Return [X, Y] of the center of cell containing provided text 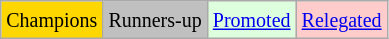
Runners-up [155, 20]
Promoted [252, 20]
Champions [52, 20]
Relegated [342, 20]
